For the text-containing cell, return its midpoint in [x, y] coordinate format. 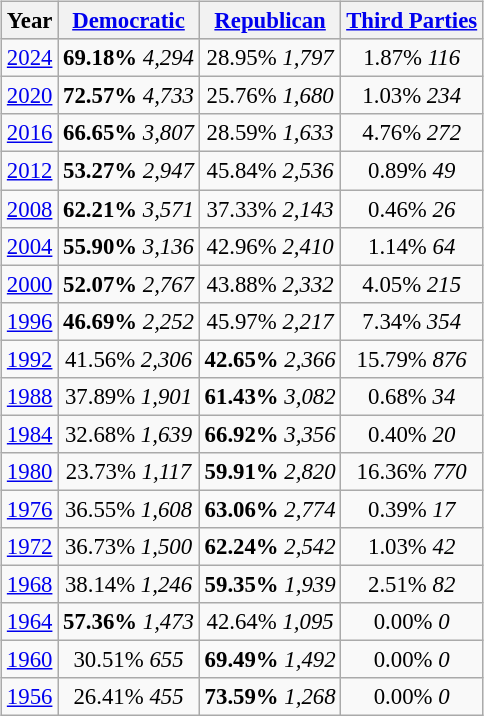
0.89% 49 [412, 171]
1984 [30, 434]
2016 [30, 133]
0.40% 20 [412, 434]
66.65% 3,807 [129, 133]
1956 [30, 697]
45.84% 2,536 [270, 171]
1980 [30, 472]
59.35% 1,939 [270, 584]
16.36% 770 [412, 472]
37.89% 1,901 [129, 396]
46.69% 2,252 [129, 321]
42.65% 2,366 [270, 359]
4.05% 215 [412, 284]
42.96% 2,410 [270, 246]
30.51% 655 [129, 660]
1992 [30, 359]
36.73% 1,500 [129, 547]
37.33% 2,143 [270, 209]
Third Parties [412, 21]
55.90% 3,136 [129, 246]
1.87% 116 [412, 58]
69.18% 4,294 [129, 58]
28.95% 1,797 [270, 58]
66.92% 3,356 [270, 434]
57.36% 1,473 [129, 622]
36.55% 1,608 [129, 509]
7.34% 354 [412, 321]
0.68% 34 [412, 396]
1.03% 42 [412, 547]
2008 [30, 209]
72.57% 4,733 [129, 96]
23.73% 1,117 [129, 472]
Republican [270, 21]
1976 [30, 509]
1.03% 234 [412, 96]
69.49% 1,492 [270, 660]
1.14% 64 [412, 246]
1972 [30, 547]
45.97% 2,217 [270, 321]
38.14% 1,246 [129, 584]
2004 [30, 246]
59.91% 2,820 [270, 472]
73.59% 1,268 [270, 697]
2024 [30, 58]
1960 [30, 660]
61.43% 3,082 [270, 396]
41.56% 2,306 [129, 359]
1988 [30, 396]
4.76% 272 [412, 133]
0.46% 26 [412, 209]
15.79% 876 [412, 359]
25.76% 1,680 [270, 96]
Democratic [129, 21]
1996 [30, 321]
42.64% 1,095 [270, 622]
2012 [30, 171]
Year [30, 21]
62.24% 2,542 [270, 547]
32.68% 1,639 [129, 434]
1968 [30, 584]
52.07% 2,767 [129, 284]
28.59% 1,633 [270, 133]
43.88% 2,332 [270, 284]
62.21% 3,571 [129, 209]
63.06% 2,774 [270, 509]
2.51% 82 [412, 584]
26.41% 455 [129, 697]
2020 [30, 96]
1964 [30, 622]
2000 [30, 284]
0.39% 17 [412, 509]
53.27% 2,947 [129, 171]
